Search for the cell housing the specified text and yield its [X, Y] center coordinate. 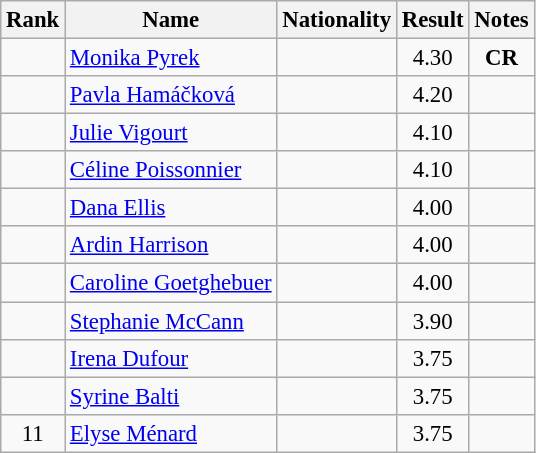
Result [432, 20]
Pavla Hamáčková [171, 95]
4.20 [432, 95]
Notes [502, 20]
CR [502, 58]
Ardin Harrison [171, 245]
3.90 [432, 321]
Céline Poissonnier [171, 170]
11 [33, 433]
Stephanie McCann [171, 321]
Caroline Goetghebuer [171, 283]
Irena Dufour [171, 358]
Julie Vigourt [171, 133]
Syrine Balti [171, 396]
Monika Pyrek [171, 58]
Dana Ellis [171, 208]
Name [171, 20]
4.30 [432, 58]
Rank [33, 20]
Elyse Ménard [171, 433]
Nationality [336, 20]
